From the cell containing the given text, extract its center point as [X, Y] coordinate. 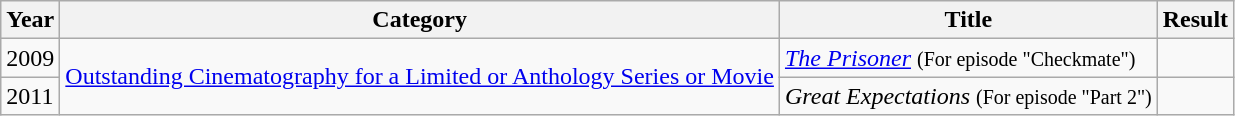
Outstanding Cinematography for a Limited or Anthology Series or Movie [420, 77]
Category [420, 20]
Title [968, 20]
2011 [30, 96]
Year [30, 20]
Result [1195, 20]
2009 [30, 58]
The Prisoner (For episode "Checkmate") [968, 58]
Great Expectations (For episode "Part 2") [968, 96]
